Return the [X, Y] coordinate for the center point of the cell that contains the specified text.  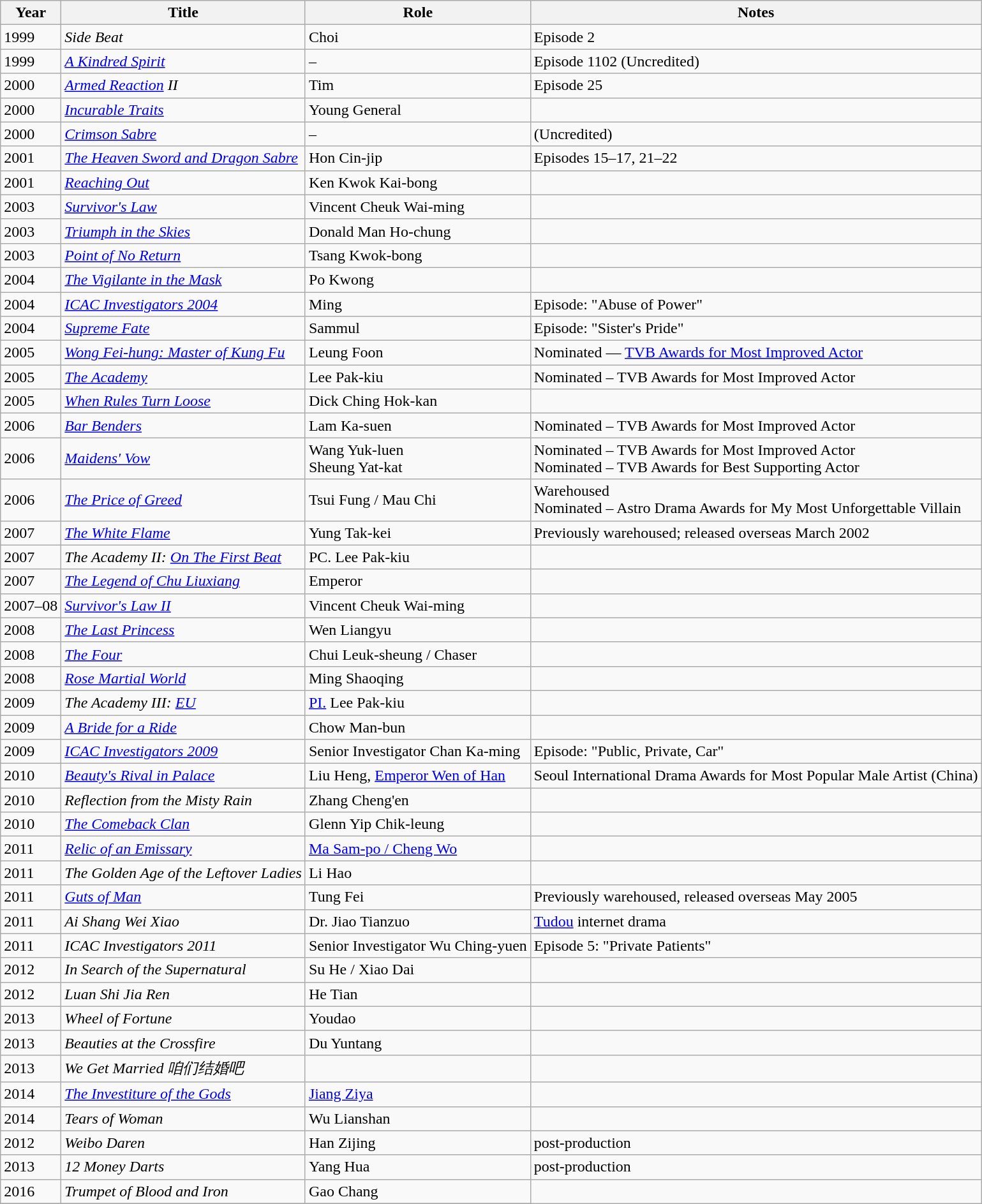
Su He / Xiao Dai [417, 970]
Maidens' Vow [184, 458]
Point of No Return [184, 255]
Lam Ka-suen [417, 426]
Hon Cin-jip [417, 158]
Chui Leuk-sheung / Chaser [417, 654]
Beauty's Rival in Palace [184, 776]
The Last Princess [184, 630]
Tsui Fung / Mau Chi [417, 500]
Young General [417, 110]
Wong Fei-hung: Master of Kung Fu [184, 353]
The Academy [184, 377]
Wang Yuk-luen Sheung Yat-kat [417, 458]
Gao Chang [417, 1191]
Tung Fei [417, 897]
Wen Liangyu [417, 630]
Weibo Daren [184, 1143]
Episode 1102 (Uncredited) [755, 61]
Luan Shi Jia Ren [184, 994]
Tim [417, 85]
Triumph in the Skies [184, 231]
Liu Heng, Emperor Wen of Han [417, 776]
Crimson Sabre [184, 134]
Dr. Jiao Tianzuo [417, 921]
Survivor's Law [184, 207]
Title [184, 13]
Li Hao [417, 873]
Ma Sam-po / Cheng Wo [417, 849]
Year [31, 13]
(Uncredited) [755, 134]
Incurable Traits [184, 110]
Guts of Man [184, 897]
Senior Investigator Wu Ching-yuen [417, 946]
Tsang Kwok-bong [417, 255]
Nominated — TVB Awards for Most Improved Actor [755, 353]
Tudou internet drama [755, 921]
Ai Shang Wei Xiao [184, 921]
Leung Foon [417, 353]
Trumpet of Blood and Iron [184, 1191]
Relic of an Emissary [184, 849]
Choi [417, 37]
Jiang Ziya [417, 1094]
Episode 25 [755, 85]
ICAC Investigators 2011 [184, 946]
Zhang Cheng'en [417, 800]
2007–08 [31, 606]
The Legend of Chu Liuxiang [184, 581]
Ming [417, 304]
Episode: "Sister's Pride" [755, 329]
Lee Pak-kiu [417, 377]
Rose Martial World [184, 678]
Previously warehoused; released overseas March 2002 [755, 533]
Episodes 15–17, 21–22 [755, 158]
Sammul [417, 329]
We Get Married 咱们结婚吧 [184, 1068]
He Tian [417, 994]
The Heaven Sword and Dragon Sabre [184, 158]
The Academy III: EU [184, 702]
Chow Man-bun [417, 727]
Reflection from the Misty Rain [184, 800]
Ken Kwok Kai-bong [417, 182]
Po Kwong [417, 279]
Wu Lianshan [417, 1119]
Yung Tak-kei [417, 533]
In Search of the Supernatural [184, 970]
Youdao [417, 1018]
Notes [755, 13]
Episode: "Abuse of Power" [755, 304]
Survivor's Law II [184, 606]
Episode: "Public, Private, Car" [755, 752]
Donald Man Ho-chung [417, 231]
12 Money Darts [184, 1167]
Nominated – TVB Awards for Most Improved ActorNominated – TVB Awards for Best Supporting Actor [755, 458]
The Golden Age of the Leftover Ladies [184, 873]
The Comeback Clan [184, 824]
The Price of Greed [184, 500]
PC. Lee Pak-kiu [417, 557]
Dick Ching Hok-kan [417, 401]
2016 [31, 1191]
Wheel of Fortune [184, 1018]
Supreme Fate [184, 329]
PI. Lee Pak-kiu [417, 702]
Episode 2 [755, 37]
Seoul International Drama Awards for Most Popular Male Artist (China) [755, 776]
Bar Benders [184, 426]
Armed Reaction II [184, 85]
The Four [184, 654]
When Rules Turn Loose [184, 401]
Beauties at the Crossfire [184, 1043]
Episode 5: "Private Patients" [755, 946]
The Academy II: On The First Beat [184, 557]
Han Zijing [417, 1143]
Emperor [417, 581]
Yang Hua [417, 1167]
ICAC Investigators 2009 [184, 752]
ICAC Investigators 2004 [184, 304]
Reaching Out [184, 182]
Senior Investigator Chan Ka-ming [417, 752]
Side Beat [184, 37]
Du Yuntang [417, 1043]
Ming Shaoqing [417, 678]
Role [417, 13]
Previously warehoused, released overseas May 2005 [755, 897]
WarehousedNominated – Astro Drama Awards for My Most Unforgettable Villain [755, 500]
The Investiture of the Gods [184, 1094]
A Kindred Spirit [184, 61]
The Vigilante in the Mask [184, 279]
A Bride for a Ride [184, 727]
Tears of Woman [184, 1119]
The White Flame [184, 533]
Glenn Yip Chik-leung [417, 824]
